Scan for the cell matching the given text and deliver its [x, y] coordinate at center. 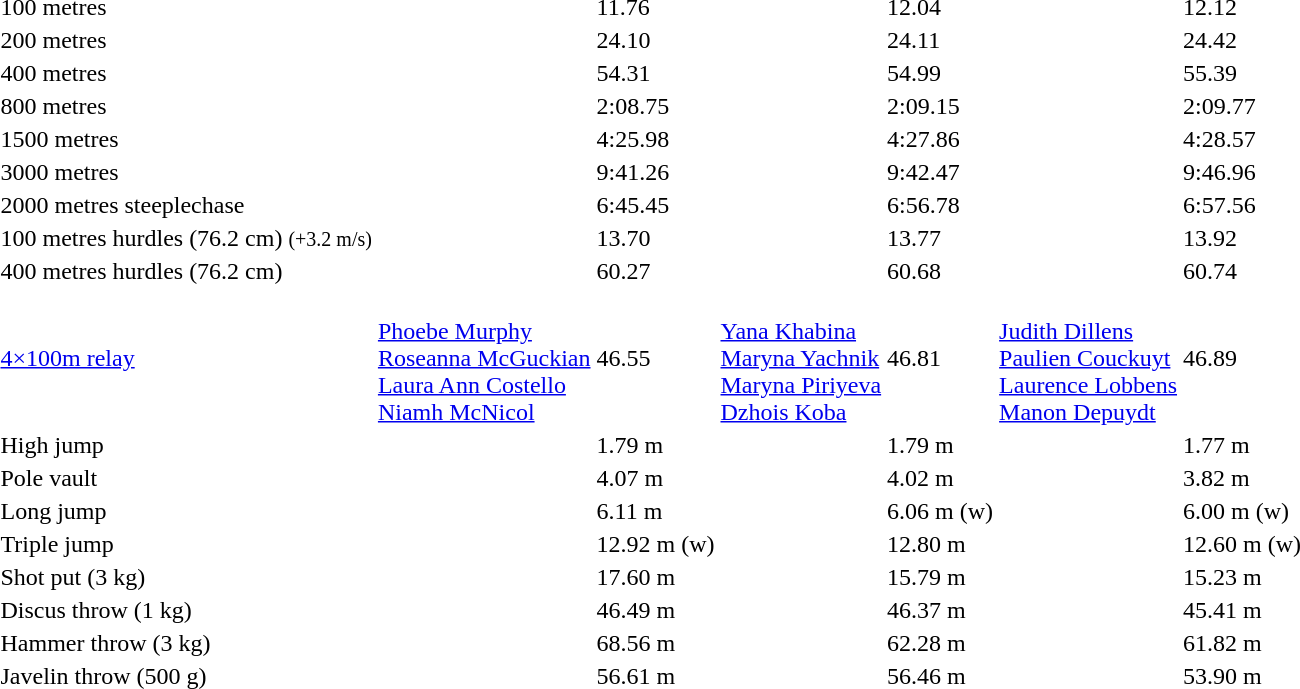
9:41.26 [656, 172]
46.49 m [656, 610]
13.70 [656, 238]
4:27.86 [940, 139]
4.02 m [940, 478]
Yana KhabinaMaryna YachnikMaryna PiriyevaDzhois Koba [801, 358]
2:08.75 [656, 106]
46.37 m [940, 610]
4.07 m [656, 478]
6.11 m [656, 511]
Judith DillensPaulien CouckuytLaurence LobbensManon Depuydt [1088, 358]
12.92 m (w) [656, 544]
Phoebe MurphyRoseanna McGuckianLaura Ann CostelloNiamh McNicol [484, 358]
68.56 m [656, 643]
15.79 m [940, 577]
6:45.45 [656, 205]
60.68 [940, 271]
6:56.78 [940, 205]
4:25.98 [656, 139]
9:42.47 [940, 172]
24.11 [940, 40]
62.28 m [940, 643]
46.55 [656, 358]
6.06 m (w) [940, 511]
60.27 [656, 271]
54.31 [656, 73]
54.99 [940, 73]
46.81 [940, 358]
17.60 m [656, 577]
12.80 m [940, 544]
2:09.15 [940, 106]
13.77 [940, 238]
24.10 [656, 40]
